Return (x, y) of the center of cell containing provided text 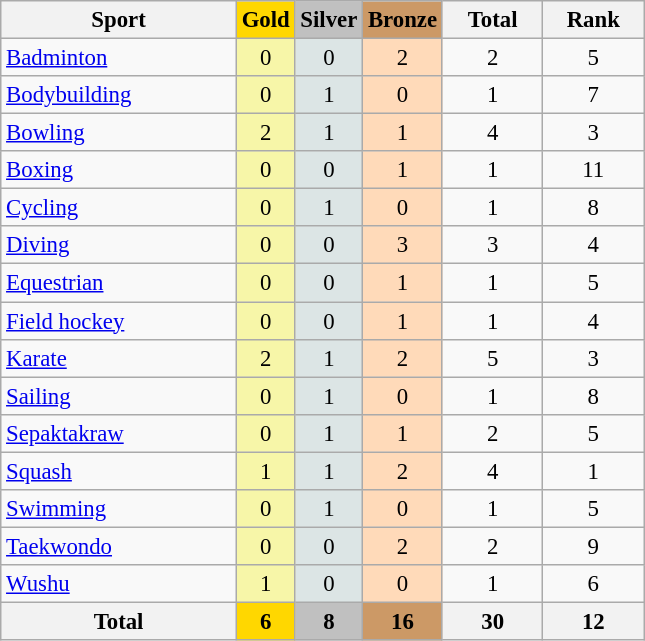
Bodybuilding (119, 95)
Equestrian (119, 283)
7 (594, 95)
Rank (594, 20)
Swimming (119, 509)
16 (403, 621)
Silver (329, 20)
Sport (119, 20)
Sailing (119, 396)
Boxing (119, 170)
Sepaktakraw (119, 433)
11 (594, 170)
Field hockey (119, 321)
Wushu (119, 584)
9 (594, 546)
Karate (119, 358)
Badminton (119, 58)
Bronze (403, 20)
Diving (119, 245)
Taekwondo (119, 546)
Bowling (119, 133)
12 (594, 621)
30 (492, 621)
Gold (266, 20)
Cycling (119, 208)
Squash (119, 471)
